Detect which cell encompasses the target text, then output its [X, Y] center coordinate. 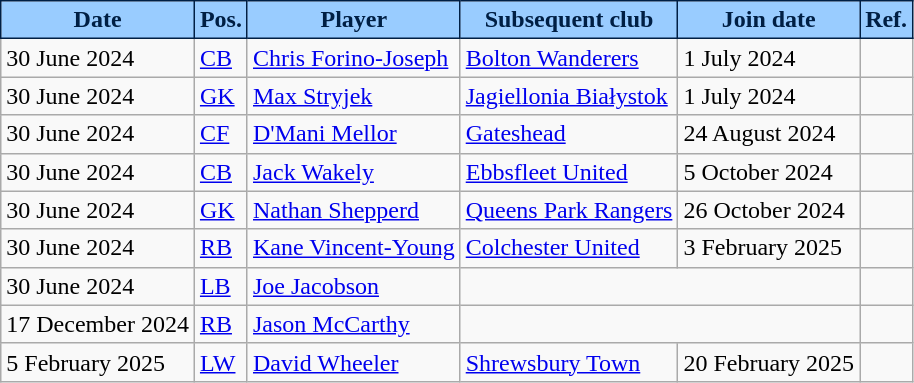
5 October 2024 [769, 172]
Jack Wakely [354, 172]
CF [220, 134]
Joe Jacobson [354, 286]
Jason McCarthy [354, 324]
Ref. [886, 20]
24 August 2024 [769, 134]
LW [220, 362]
Queens Park Rangers [569, 210]
Colchester United [569, 248]
Bolton Wanderers [569, 58]
Shrewsbury Town [569, 362]
17 December 2024 [98, 324]
20 February 2025 [769, 362]
Jagiellonia Białystok [569, 96]
Date [98, 20]
Ebbsfleet United [569, 172]
Nathan Shepperd [354, 210]
David Wheeler [354, 362]
Player [354, 20]
Max Stryjek [354, 96]
Gateshead [569, 134]
D'Mani Mellor [354, 134]
26 October 2024 [769, 210]
Pos. [220, 20]
Subsequent club [569, 20]
Join date [769, 20]
Kane Vincent-Young [354, 248]
Chris Forino-Joseph [354, 58]
3 February 2025 [769, 248]
LB [220, 286]
5 February 2025 [98, 362]
